Search for the cell housing the specified text and yield its [X, Y] center coordinate. 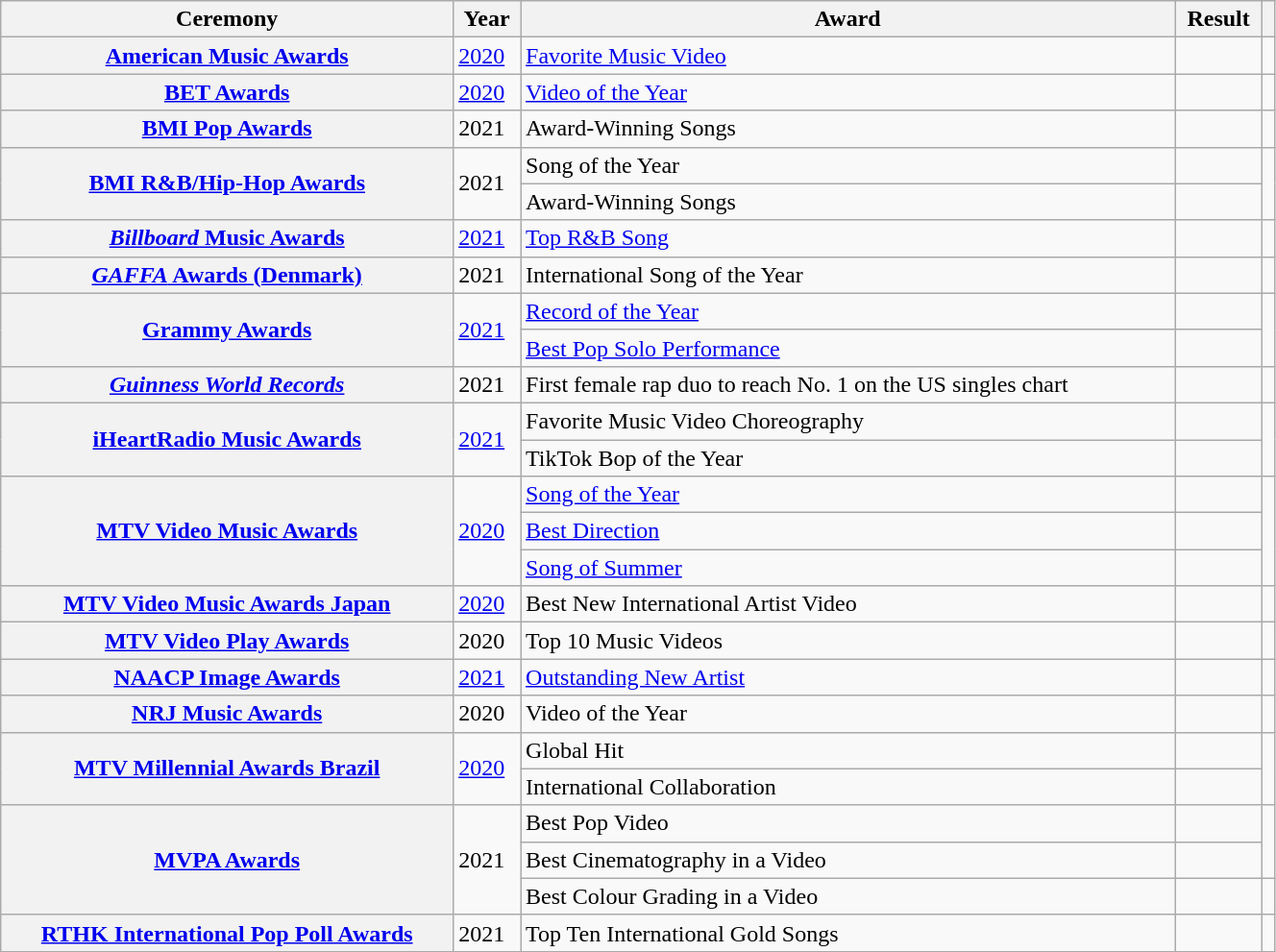
Top 10 Music Videos [847, 641]
Record of the Year [847, 311]
Global Hit [847, 750]
BET Awards [227, 92]
MTV Millennial Awards Brazil [227, 769]
TikTok Bop of the Year [847, 458]
NAACP Image Awards [227, 677]
Best Colour Grading in a Video [847, 896]
BMI R&B/Hip-Hop Awards [227, 183]
Top R&B Song [847, 238]
Ceremony [227, 19]
RTHK International Pop Poll Awards [227, 933]
NRJ Music Awards [227, 714]
Best New International Artist Video [847, 604]
Guinness World Records [227, 384]
Year [487, 19]
Best Direction [847, 531]
First female rap duo to reach No. 1 on the US singles chart [847, 384]
Best Cinematography in a Video [847, 860]
MTV Video Music Awards [227, 531]
International Song of the Year [847, 275]
BMI Pop Awards [227, 129]
Favorite Music Video [847, 56]
Favorite Music Video Choreography [847, 421]
Grammy Awards [227, 330]
Song of Summer [847, 568]
Top Ten International Gold Songs [847, 933]
International Collaboration [847, 787]
Award [847, 19]
American Music Awards [227, 56]
Outstanding New Artist [847, 677]
MTV Video Music Awards Japan [227, 604]
iHeartRadio Music Awards [227, 439]
MTV Video Play Awards [227, 641]
Billboard Music Awards [227, 238]
Result [1218, 19]
GAFFA Awards (Denmark) [227, 275]
Best Pop Solo Performance [847, 348]
MVPA Awards [227, 860]
Best Pop Video [847, 823]
